Find where the given text appears and provide that cell's center as [x, y] coordinate. 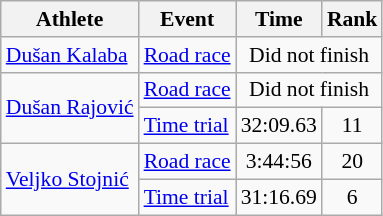
Veljko Stojnić [70, 180]
Time [279, 19]
31:16.69 [279, 197]
3:44:56 [279, 162]
20 [352, 162]
6 [352, 197]
Athlete [70, 19]
Event [188, 19]
Dušan Kalaba [70, 55]
32:09.63 [279, 126]
Rank [352, 19]
11 [352, 126]
Dušan Rajović [70, 108]
